Return [x, y] of the center of cell containing provided text 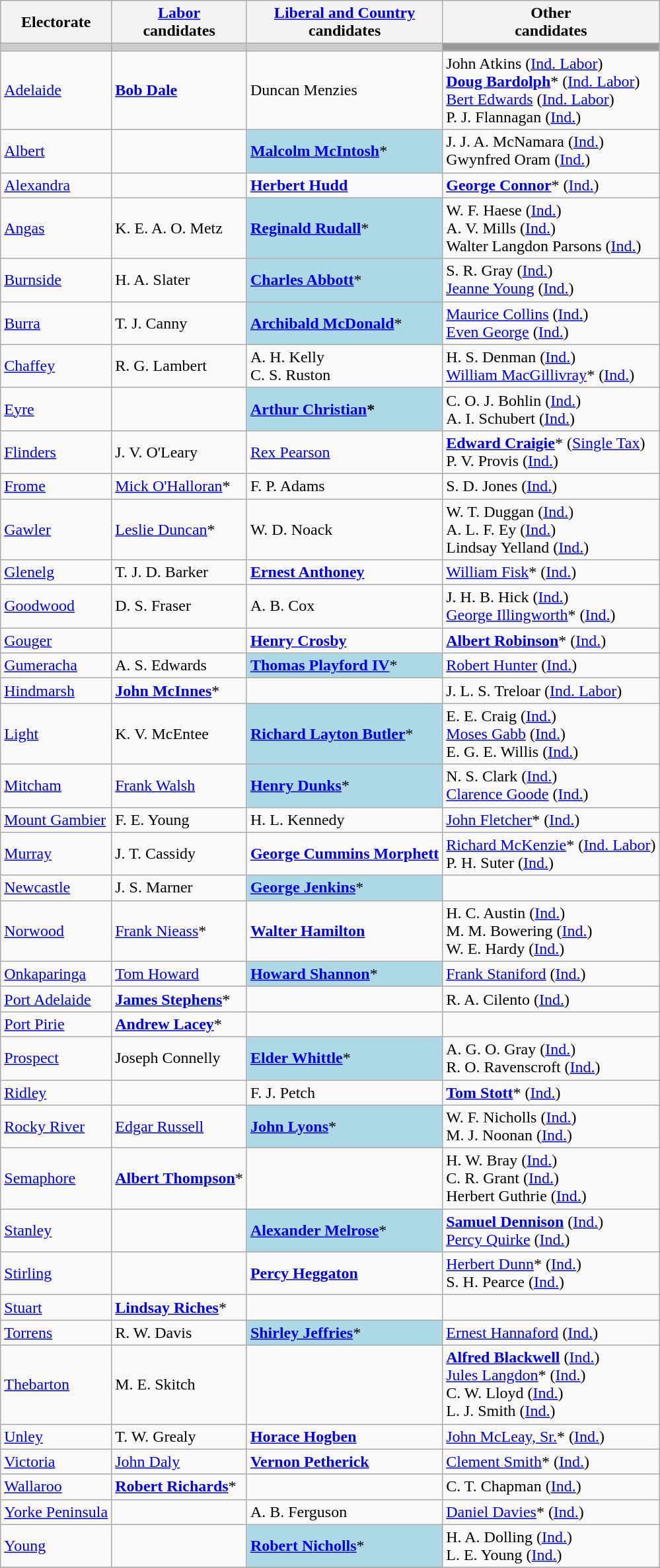
Malcolm McIntosh* [344, 151]
Mitcham [56, 785]
Unley [56, 1436]
Torrens [56, 1333]
Edward Craigie* (Single Tax)P. V. Provis (Ind.) [551, 452]
Herbert Hudd [344, 185]
J. L. S. Treloar (Ind. Labor) [551, 691]
Tom Stott* (Ind.) [551, 1093]
Adelaide [56, 90]
Frank Nieass* [180, 931]
Tom Howard [180, 974]
R. A. Cilento (Ind.) [551, 999]
Richard Layton Butler* [344, 734]
Alfred Blackwell (Ind.)Jules Langdon* (Ind.)C. W. Lloyd (Ind.)L. J. Smith (Ind.) [551, 1384]
Liberal and Country candidates [344, 22]
Rex Pearson [344, 452]
A. H. KellyC. S. Ruston [344, 366]
A. B. Ferguson [344, 1512]
Percy Heggaton [344, 1273]
John Fletcher* (Ind.) [551, 820]
Bob Dale [180, 90]
S. R. Gray (Ind.)Jeanne Young (Ind.) [551, 280]
Onkaparinga [56, 974]
Robert Nicholls* [344, 1546]
Glenelg [56, 572]
Albert Robinson* (Ind.) [551, 641]
Ernest Anthoney [344, 572]
George Cummins Morphett [344, 854]
F. E. Young [180, 820]
Newcastle [56, 888]
K. V. McEntee [180, 734]
T. J. D. Barker [180, 572]
Electorate [56, 22]
Richard McKenzie* (Ind. Labor)P. H. Suter (Ind.) [551, 854]
Thomas Playford IV* [344, 666]
Port Pirie [56, 1024]
Daniel Davies* (Ind.) [551, 1512]
W. F. Haese (Ind.)A. V. Mills (Ind.)Walter Langdon Parsons (Ind.) [551, 228]
Ernest Hannaford (Ind.) [551, 1333]
Hindmarsh [56, 691]
A. B. Cox [344, 607]
Flinders [56, 452]
C. O. J. Bohlin (Ind.)A. I. Schubert (Ind.) [551, 409]
Henry Crosby [344, 641]
Young [56, 1546]
Archibald McDonald* [344, 323]
W. D. Noack [344, 529]
F. J. Petch [344, 1093]
Samuel Dennison (Ind.)Percy Quirke (Ind.) [551, 1231]
Frank Walsh [180, 785]
Rocky River [56, 1126]
John Atkins (Ind. Labor) Doug Bardolph* (Ind. Labor)Bert Edwards (Ind. Labor)P. J. Flannagan (Ind.) [551, 90]
Arthur Christian* [344, 409]
N. S. Clark (Ind.)Clarence Goode (Ind.) [551, 785]
A. S. Edwards [180, 666]
Yorke Peninsula [56, 1512]
H. C. Austin (Ind.)M. M. Bowering (Ind.)W. E. Hardy (Ind.) [551, 931]
Frome [56, 486]
Gouger [56, 641]
Norwood [56, 931]
H. S. Denman (Ind.)William MacGillivray* (Ind.) [551, 366]
John Lyons* [344, 1126]
George Jenkins* [344, 888]
J. T. Cassidy [180, 854]
James Stephens* [180, 999]
John McLeay, Sr.* (Ind.) [551, 1436]
Charles Abbott* [344, 280]
Frank Staniford (Ind.) [551, 974]
R. G. Lambert [180, 366]
Burnside [56, 280]
J. S. Marner [180, 888]
Howard Shannon* [344, 974]
Walter Hamilton [344, 931]
Angas [56, 228]
Albert Thompson* [180, 1179]
Robert Richards* [180, 1487]
Port Adelaide [56, 999]
E. E. Craig (Ind.)Moses Gabb (Ind.)E. G. E. Willis (Ind.) [551, 734]
Albert [56, 151]
T. W. Grealy [180, 1436]
Stirling [56, 1273]
Alexandra [56, 185]
Mick O'Halloran* [180, 486]
Lindsay Riches* [180, 1308]
Alexander Melrose* [344, 1231]
M. E. Skitch [180, 1384]
J. H. B. Hick (Ind.)George Illingworth* (Ind.) [551, 607]
William Fisk* (Ind.) [551, 572]
H. W. Bray (Ind.)C. R. Grant (Ind.)Herbert Guthrie (Ind.) [551, 1179]
K. E. A. O. Metz [180, 228]
Thebarton [56, 1384]
Eyre [56, 409]
Horace Hogben [344, 1436]
Light [56, 734]
Wallaroo [56, 1487]
George Connor* (Ind.) [551, 185]
Stuart [56, 1308]
H. L. Kennedy [344, 820]
Labor candidates [180, 22]
J. V. O'Leary [180, 452]
Victoria [56, 1462]
Joseph Connelly [180, 1058]
Clement Smith* (Ind.) [551, 1462]
H. A. Slater [180, 280]
Prospect [56, 1058]
T. J. Canny [180, 323]
Edgar Russell [180, 1126]
Goodwood [56, 607]
Gawler [56, 529]
Henry Dunks* [344, 785]
Murray [56, 854]
R. W. Davis [180, 1333]
A. G. O. Gray (Ind.)R. O. Ravenscroft (Ind.) [551, 1058]
Chaffey [56, 366]
Elder Whittle* [344, 1058]
Shirley Jeffries* [344, 1333]
S. D. Jones (Ind.) [551, 486]
Robert Hunter (Ind.) [551, 666]
John McInnes* [180, 691]
D. S. Fraser [180, 607]
W. T. Duggan (Ind.)A. L. F. Ey (Ind.)Lindsay Yelland (Ind.) [551, 529]
Reginald Rudall* [344, 228]
Stanley [56, 1231]
Andrew Lacey* [180, 1024]
Mount Gambier [56, 820]
Herbert Dunn* (Ind.)S. H. Pearce (Ind.) [551, 1273]
Duncan Menzies [344, 90]
Leslie Duncan* [180, 529]
Ridley [56, 1093]
H. A. Dolling (Ind.)L. E. Young (Ind.) [551, 1546]
W. F. Nicholls (Ind.)M. J. Noonan (Ind.) [551, 1126]
Semaphore [56, 1179]
Burra [56, 323]
J. J. A. McNamara (Ind.)Gwynfred Oram (Ind.) [551, 151]
John Daly [180, 1462]
F. P. Adams [344, 486]
Vernon Petherick [344, 1462]
Gumeracha [56, 666]
Other candidates [551, 22]
Maurice Collins (Ind.)Even George (Ind.) [551, 323]
C. T. Chapman (Ind.) [551, 1487]
